Detect which cell encompasses the target text, then output its [X, Y] center coordinate. 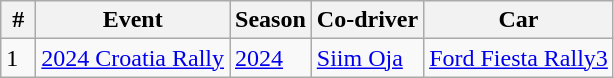
Car [519, 20]
Siim Oja [367, 58]
Co-driver [367, 20]
Event [133, 20]
2024 Croatia Rally [133, 58]
# [18, 20]
Ford Fiesta Rally3 [519, 58]
1 [18, 58]
Season [271, 20]
2024 [271, 58]
